For the text-containing cell, return its midpoint in (x, y) coordinate format. 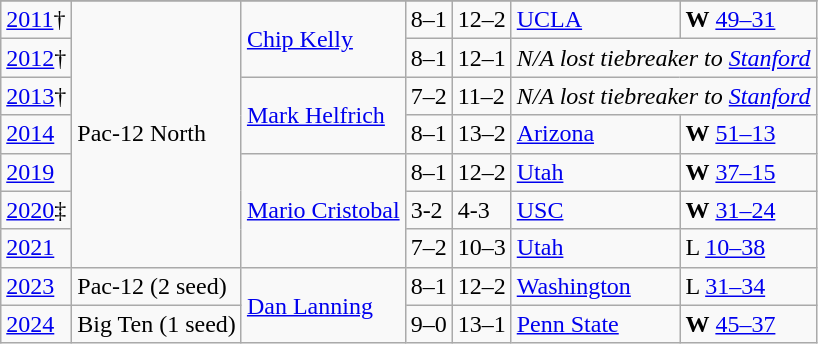
L 31–34 (748, 286)
2024 (36, 324)
12–1 (482, 58)
Dan Lanning (323, 305)
2020‡ (36, 210)
W 51–13 (748, 134)
Mark Helfrich (323, 115)
Pac-12 North (157, 134)
Washington (596, 286)
Arizona (596, 134)
10–3 (482, 248)
W 31–24 (748, 210)
2012† (36, 58)
3-2 (428, 210)
L 10–38 (748, 248)
4-3 (482, 210)
Penn State (596, 324)
9–0 (428, 324)
W 37–15 (748, 172)
Big Ten (1 seed) (157, 324)
2019 (36, 172)
11–2 (482, 96)
2014 (36, 134)
13–1 (482, 324)
13–2 (482, 134)
2023 (36, 286)
2011† (36, 20)
Pac-12 (2 seed) (157, 286)
2021 (36, 248)
Chip Kelly (323, 39)
Mario Cristobal (323, 210)
2013† (36, 96)
UCLA (596, 20)
W 49–31 (748, 20)
W 45–37 (748, 324)
USC (596, 210)
